Capture the cell that displays the provided text and extract its (x, y) central coordinate. 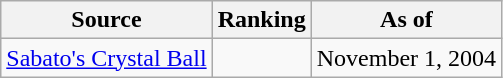
As of (406, 20)
Ranking (262, 20)
November 1, 2004 (406, 58)
Source (106, 20)
Sabato's Crystal Ball (106, 58)
